Detect which cell encompasses the target text, then output its [X, Y] center coordinate. 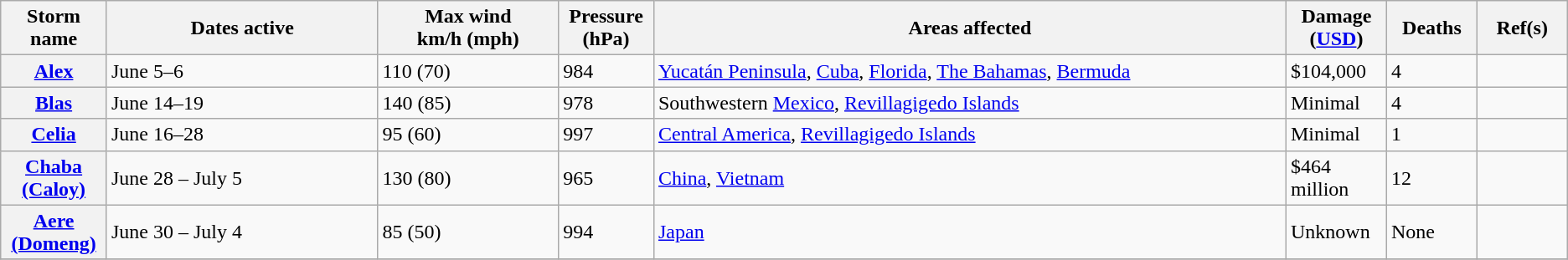
Celia [54, 135]
965 [606, 177]
110 (70) [468, 71]
Damage(USD) [1336, 28]
Blas [54, 103]
China, Vietnam [970, 177]
130 (80) [468, 177]
Chaba (Caloy) [54, 177]
Storm name [54, 28]
Areas affected [970, 28]
Deaths [1431, 28]
95 (60) [468, 135]
$104,000 [1336, 71]
984 [606, 71]
Unknown [1336, 232]
Aere (Domeng) [54, 232]
Dates active [242, 28]
Southwestern Mexico, Revillagigedo Islands [970, 103]
Yucatán Peninsula, Cuba, Florida, The Bahamas, Bermuda [970, 71]
None [1431, 232]
June 14–19 [242, 103]
140 (85) [468, 103]
1 [1431, 135]
$464 million [1336, 177]
June 30 – July 4 [242, 232]
994 [606, 232]
978 [606, 103]
Pressure(hPa) [606, 28]
85 (50) [468, 232]
June 16–28 [242, 135]
Central America, Revillagigedo Islands [970, 135]
12 [1431, 177]
997 [606, 135]
June 28 – July 5 [242, 177]
Japan [970, 232]
Max windkm/h (mph) [468, 28]
June 5–6 [242, 71]
Alex [54, 71]
Ref(s) [1522, 28]
